Identify which cell holds the provided text, then report its [x, y] central coordinate. 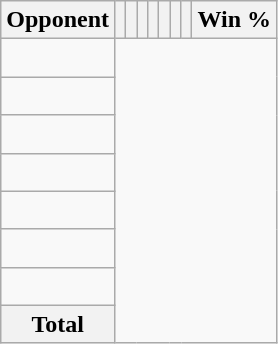
Win % [234, 20]
Total [58, 324]
Opponent [58, 20]
